Capture the cell that displays the provided text and extract its (x, y) central coordinate. 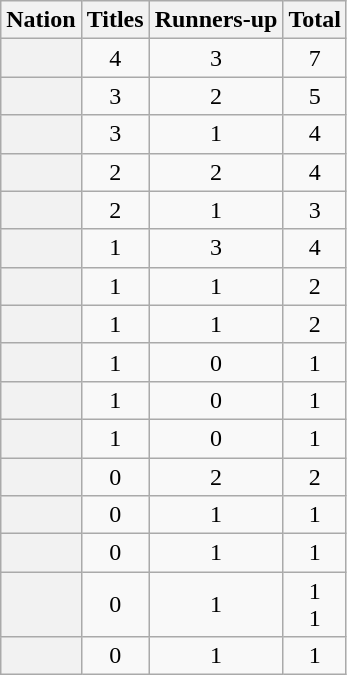
Nation (41, 20)
11 (315, 604)
Runners-up (216, 20)
5 (315, 96)
Titles (115, 20)
7 (315, 58)
Total (315, 20)
